Output the [X, Y] coordinate of the center of the cell containing the given text.  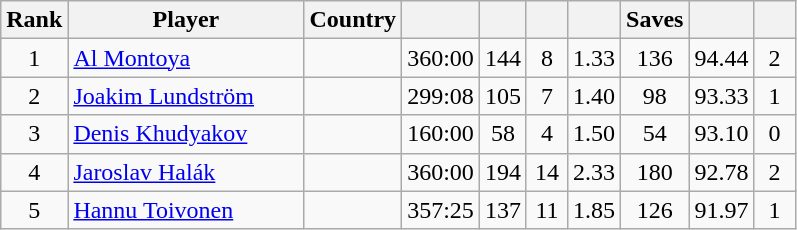
194 [502, 172]
Jaroslav Halák [186, 172]
Joakim Lundström [186, 96]
Country [353, 20]
136 [655, 58]
94.44 [722, 58]
Rank [34, 20]
1.85 [594, 210]
Hannu Toivonen [186, 210]
160:00 [441, 134]
2.33 [594, 172]
299:08 [441, 96]
58 [502, 134]
Saves [655, 20]
7 [546, 96]
92.78 [722, 172]
1.33 [594, 58]
0 [774, 134]
3 [34, 134]
144 [502, 58]
14 [546, 172]
Al Montoya [186, 58]
11 [546, 210]
1.40 [594, 96]
Denis Khudyakov [186, 134]
5 [34, 210]
54 [655, 134]
357:25 [441, 210]
93.10 [722, 134]
93.33 [722, 96]
126 [655, 210]
180 [655, 172]
8 [546, 58]
1.50 [594, 134]
137 [502, 210]
98 [655, 96]
105 [502, 96]
91.97 [722, 210]
Player [186, 20]
